Search for the cell housing the specified text and yield its (X, Y) center coordinate. 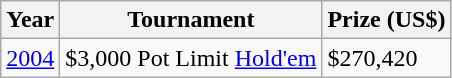
2004 (30, 58)
Tournament (191, 20)
$270,420 (386, 58)
Prize (US$) (386, 20)
$3,000 Pot Limit Hold'em (191, 58)
Year (30, 20)
